Return the (x, y) coordinate for the center point of the cell that contains the specified text.  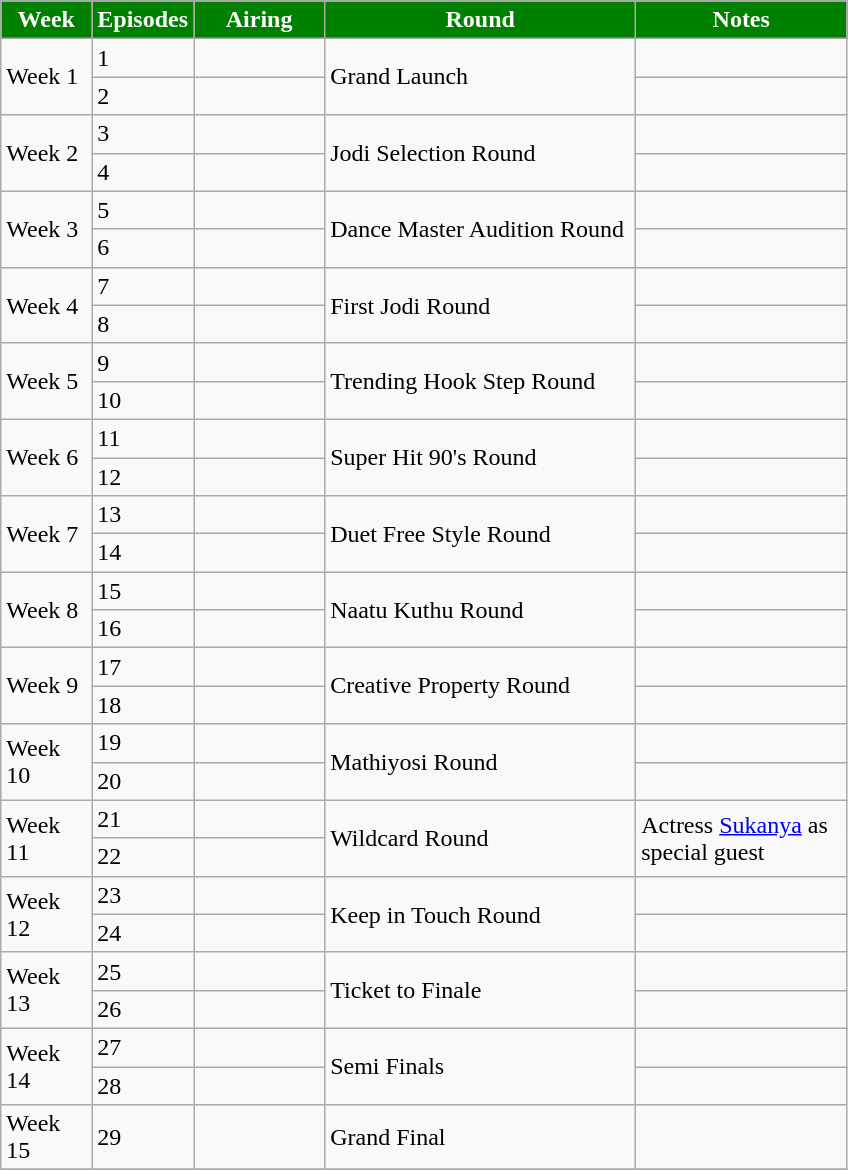
Week (46, 20)
29 (143, 1138)
16 (143, 629)
4 (143, 172)
Week 6 (46, 457)
Week 11 (46, 838)
13 (143, 515)
17 (143, 667)
First Jodi Round (480, 305)
Airing (260, 20)
22 (143, 857)
Grand Launch (480, 77)
9 (143, 362)
Wildcard Round (480, 838)
18 (143, 705)
Week 1 (46, 77)
Duet Free Style Round (480, 534)
Week 7 (46, 534)
Ticket to Finale (480, 990)
Super Hit 90's Round (480, 457)
Week 13 (46, 990)
20 (143, 781)
Week 12 (46, 914)
7 (143, 286)
6 (143, 248)
25 (143, 971)
Episodes (143, 20)
Dance Master Audition Round (480, 229)
10 (143, 400)
24 (143, 933)
Week 10 (46, 762)
11 (143, 438)
Week 14 (46, 1066)
Actress Sukanya as special guest (742, 838)
Trending Hook Step Round (480, 381)
Week 3 (46, 229)
Keep in Touch Round (480, 914)
Grand Final (480, 1138)
Notes (742, 20)
8 (143, 324)
Jodi Selection Round (480, 153)
Week 15 (46, 1138)
26 (143, 1009)
Week 8 (46, 610)
14 (143, 553)
Semi Finals (480, 1066)
1 (143, 58)
Round (480, 20)
19 (143, 743)
28 (143, 1085)
23 (143, 895)
15 (143, 591)
12 (143, 477)
Creative Property Round (480, 686)
Week 9 (46, 686)
3 (143, 134)
27 (143, 1047)
Mathiyosi Round (480, 762)
Week 2 (46, 153)
21 (143, 819)
Naatu Kuthu Round (480, 610)
2 (143, 96)
Week 4 (46, 305)
Week 5 (46, 381)
5 (143, 210)
